From the cell containing the given text, extract its center point as [x, y] coordinate. 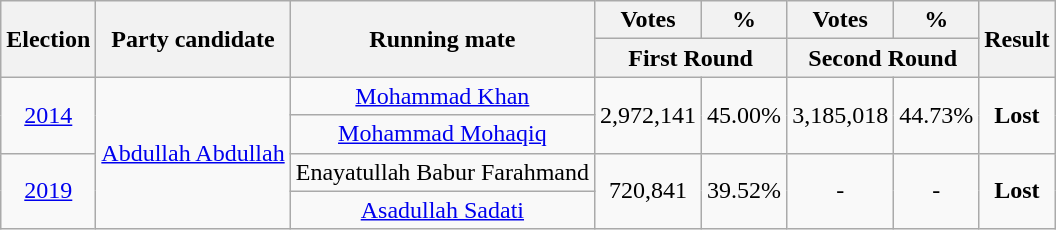
First Round [691, 58]
Enayatullah Babur Farahmand [442, 172]
Second Round [883, 58]
Election [48, 39]
3,185,018 [840, 115]
Running mate [442, 39]
2,972,141 [648, 115]
39.52% [744, 191]
720,841 [648, 191]
Mohammad Khan [442, 96]
2014 [48, 115]
Abdullah Abdullah [193, 153]
2019 [48, 191]
44.73% [936, 115]
Mohammad Mohaqiq [442, 134]
Result [1017, 39]
45.00% [744, 115]
Party candidate [193, 39]
Asadullah Sadati [442, 210]
